Identify which cell holds the provided text, then report its (X, Y) central coordinate. 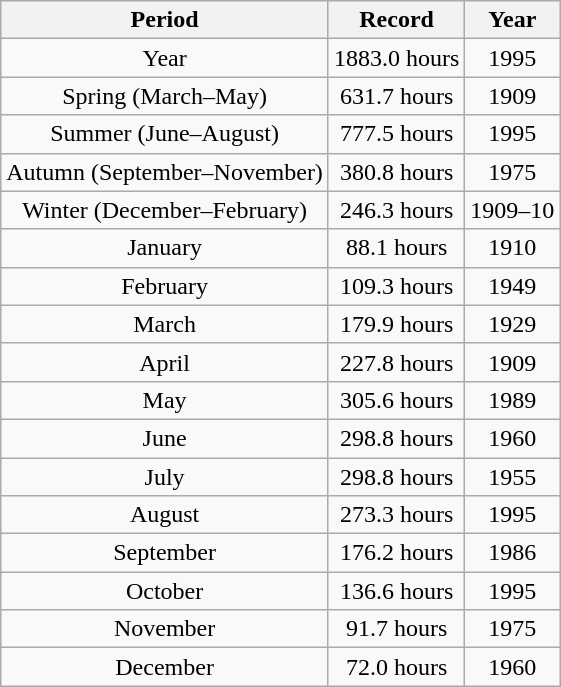
72.0 hours (396, 667)
Record (396, 20)
June (165, 438)
August (165, 515)
July (165, 477)
February (165, 286)
1949 (512, 286)
September (165, 553)
May (165, 400)
1986 (512, 553)
1929 (512, 324)
January (165, 248)
1955 (512, 477)
Period (165, 20)
227.8 hours (396, 362)
December (165, 667)
October (165, 591)
1989 (512, 400)
380.8 hours (396, 172)
1883.0 hours (396, 58)
305.6 hours (396, 400)
273.3 hours (396, 515)
Autumn (September–November) (165, 172)
March (165, 324)
631.7 hours (396, 96)
109.3 hours (396, 286)
136.6 hours (396, 591)
Summer (June–August) (165, 134)
176.2 hours (396, 553)
179.9 hours (396, 324)
April (165, 362)
November (165, 629)
Winter (December–February) (165, 210)
1910 (512, 248)
1909–10 (512, 210)
91.7 hours (396, 629)
777.5 hours (396, 134)
246.3 hours (396, 210)
Spring (March–May) (165, 96)
88.1 hours (396, 248)
